Identify which cell holds the provided text, then report its [x, y] central coordinate. 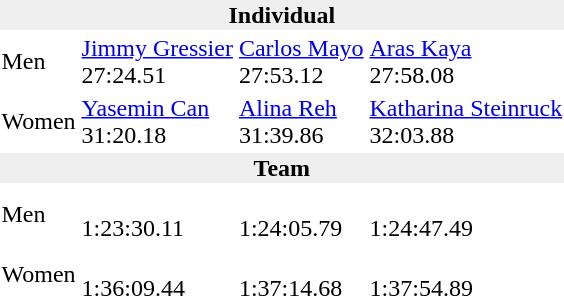
1:24:05.79 [301, 214]
Yasemin Can31:20.18 [157, 122]
Katharina Steinruck32:03.88 [466, 122]
Alina Reh31:39.86 [301, 122]
Jimmy Gressier27:24.51 [157, 62]
Aras Kaya27:58.08 [466, 62]
Individual [282, 15]
Carlos Mayo27:53.12 [301, 62]
1:23:30.11 [157, 214]
Team [282, 168]
1:24:47.49 [466, 214]
Women [38, 122]
